Identify which cell holds the provided text, then report its [X, Y] central coordinate. 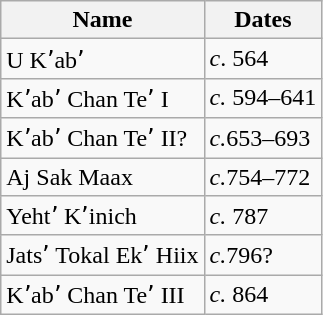
Yehtʼ Kʼinich [102, 216]
Jatsʼ Tokal Ekʼ Hiix [102, 255]
c. 594–641 [263, 98]
c. 787 [263, 216]
Kʼabʼ Chan Teʼ II? [102, 138]
Name [102, 20]
c.796? [263, 255]
c. 564 [263, 59]
c.653–693 [263, 138]
c. 864 [263, 295]
U Kʼabʼ [102, 59]
Dates [263, 20]
Kʼabʼ Chan Teʼ III [102, 295]
c.754–772 [263, 177]
Aj Sak Maax [102, 177]
Kʼabʼ Chan Teʼ I [102, 98]
